Search for the cell housing the specified text and yield its [x, y] center coordinate. 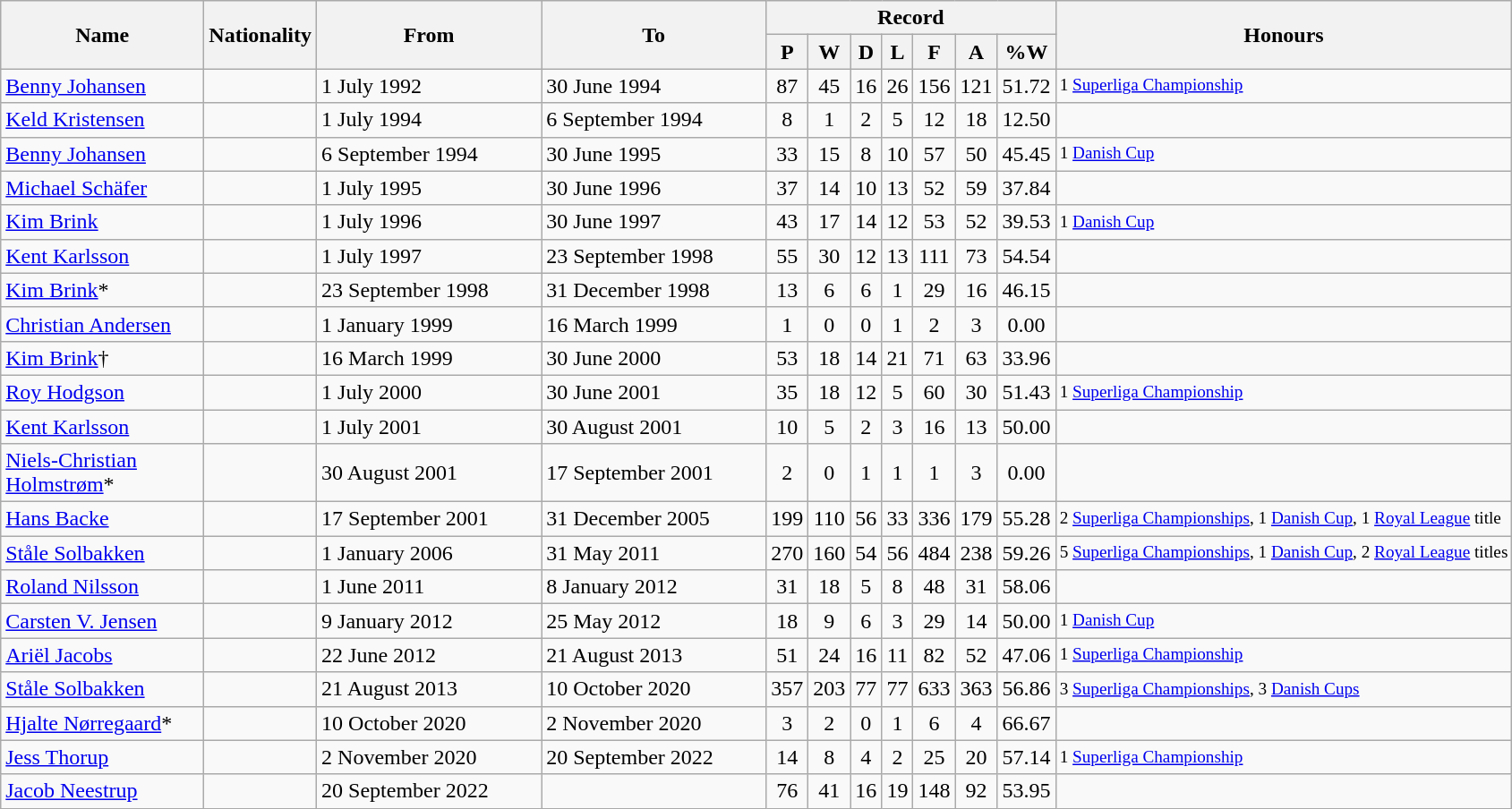
30 June 1995 [653, 154]
55.28 [1026, 519]
Kim Brink† [102, 358]
46.15 [1026, 290]
1 July 1996 [430, 222]
F [935, 52]
19 [897, 791]
25 [935, 757]
60 [935, 392]
9 [829, 621]
26 [897, 86]
30 June 1994 [653, 86]
63 [976, 358]
41 [829, 791]
1 January 1999 [430, 324]
From [430, 35]
87 [788, 86]
17 [829, 222]
51.43 [1026, 392]
121 [976, 86]
33.96 [1026, 358]
Niels-Christian Holmstrøm* [102, 473]
9 January 2012 [430, 621]
71 [935, 358]
484 [935, 553]
12.50 [1026, 120]
50 [976, 154]
111 [935, 256]
51.72 [1026, 86]
31 December 1998 [653, 290]
Carsten V. Jensen [102, 621]
238 [976, 553]
Hjalte Nørregaard* [102, 723]
47.06 [1026, 655]
160 [829, 553]
54 [867, 553]
55 [788, 256]
39.53 [1026, 222]
1 July 1995 [430, 188]
56.86 [1026, 689]
1 July 2000 [430, 392]
37.84 [1026, 188]
20 [976, 757]
363 [976, 689]
Jacob Neestrup [102, 791]
Roy Hodgson [102, 392]
357 [788, 689]
1 July 2001 [430, 427]
1 June 2011 [430, 587]
Record [911, 18]
76 [788, 791]
P [788, 52]
D [867, 52]
Jess Thorup [102, 757]
199 [788, 519]
1 July 1994 [430, 120]
30 June 1996 [653, 188]
Roland Nilsson [102, 587]
3 Superliga Championships, 3 Danish Cups [1284, 689]
Honours [1284, 35]
Nationality [261, 35]
Name [102, 35]
22 June 2012 [430, 655]
31 May 2011 [653, 553]
45 [829, 86]
270 [788, 553]
Michael Schäfer [102, 188]
59 [976, 188]
48 [935, 587]
30 June 2001 [653, 392]
203 [829, 689]
11 [897, 655]
110 [829, 519]
Keld Kristensen [102, 120]
148 [935, 791]
51 [788, 655]
58.06 [1026, 587]
57 [935, 154]
30 June 2000 [653, 358]
Christian Andersen [102, 324]
35 [788, 392]
53.95 [1026, 791]
57.14 [1026, 757]
15 [829, 154]
54.54 [1026, 256]
59.26 [1026, 553]
Kim Brink* [102, 290]
45.45 [1026, 154]
Ariël Jacobs [102, 655]
156 [935, 86]
W [829, 52]
25 May 2012 [653, 621]
31 December 2005 [653, 519]
37 [788, 188]
82 [935, 655]
92 [976, 791]
43 [788, 222]
8 January 2012 [653, 587]
5 Superliga Championships, 1 Danish Cup, 2 Royal League titles [1284, 553]
66.67 [1026, 723]
2 Superliga Championships, 1 Danish Cup, 1 Royal League title [1284, 519]
1 July 1992 [430, 86]
1 July 1997 [430, 256]
30 June 1997 [653, 222]
21 [897, 358]
To [653, 35]
24 [829, 655]
Hans Backe [102, 519]
L [897, 52]
336 [935, 519]
73 [976, 256]
1 January 2006 [430, 553]
%W [1026, 52]
633 [935, 689]
Kim Brink [102, 222]
A [976, 52]
179 [976, 519]
